Locate the cell with the specified text and output its [x, y] center coordinate. 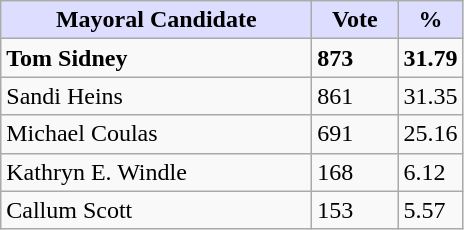
Michael Coulas [156, 134]
Sandi Heins [156, 96]
Vote [355, 20]
Mayoral Candidate [156, 20]
Callum Scott [156, 210]
873 [355, 58]
5.57 [430, 210]
31.35 [430, 96]
861 [355, 96]
Kathryn E. Windle [156, 172]
168 [355, 172]
25.16 [430, 134]
% [430, 20]
6.12 [430, 172]
691 [355, 134]
Tom Sidney [156, 58]
153 [355, 210]
31.79 [430, 58]
